Search for the cell housing the specified text and yield its (X, Y) center coordinate. 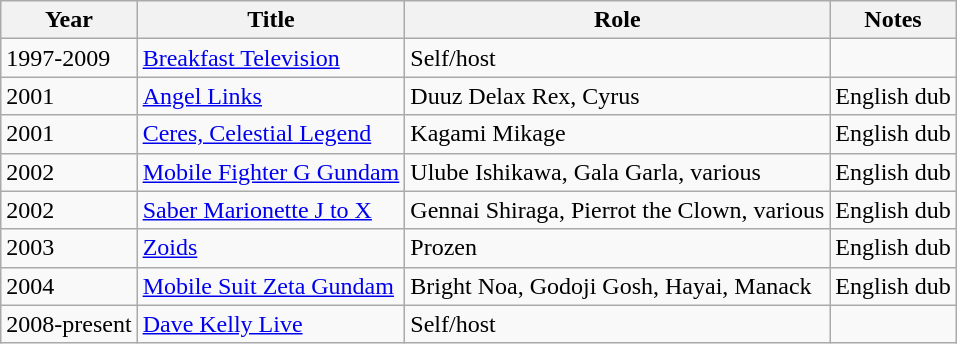
Title (271, 20)
Year (69, 20)
Duuz Delax Rex, Cyrus (618, 96)
Bright Noa, Godoji Gosh, Hayai, Manack (618, 286)
Prozen (618, 248)
Ulube Ishikawa, Gala Garla, various (618, 172)
Mobile Suit Zeta Gundam (271, 286)
Kagami Mikage (618, 134)
Breakfast Television (271, 58)
Notes (893, 20)
Zoids (271, 248)
Ceres, Celestial Legend (271, 134)
Dave Kelly Live (271, 324)
2004 (69, 286)
Angel Links (271, 96)
2008-present (69, 324)
Mobile Fighter G Gundam (271, 172)
Role (618, 20)
Saber Marionette J to X (271, 210)
Gennai Shiraga, Pierrot the Clown, various (618, 210)
1997-2009 (69, 58)
2003 (69, 248)
